Locate the cell with the specified text and output its [x, y] center coordinate. 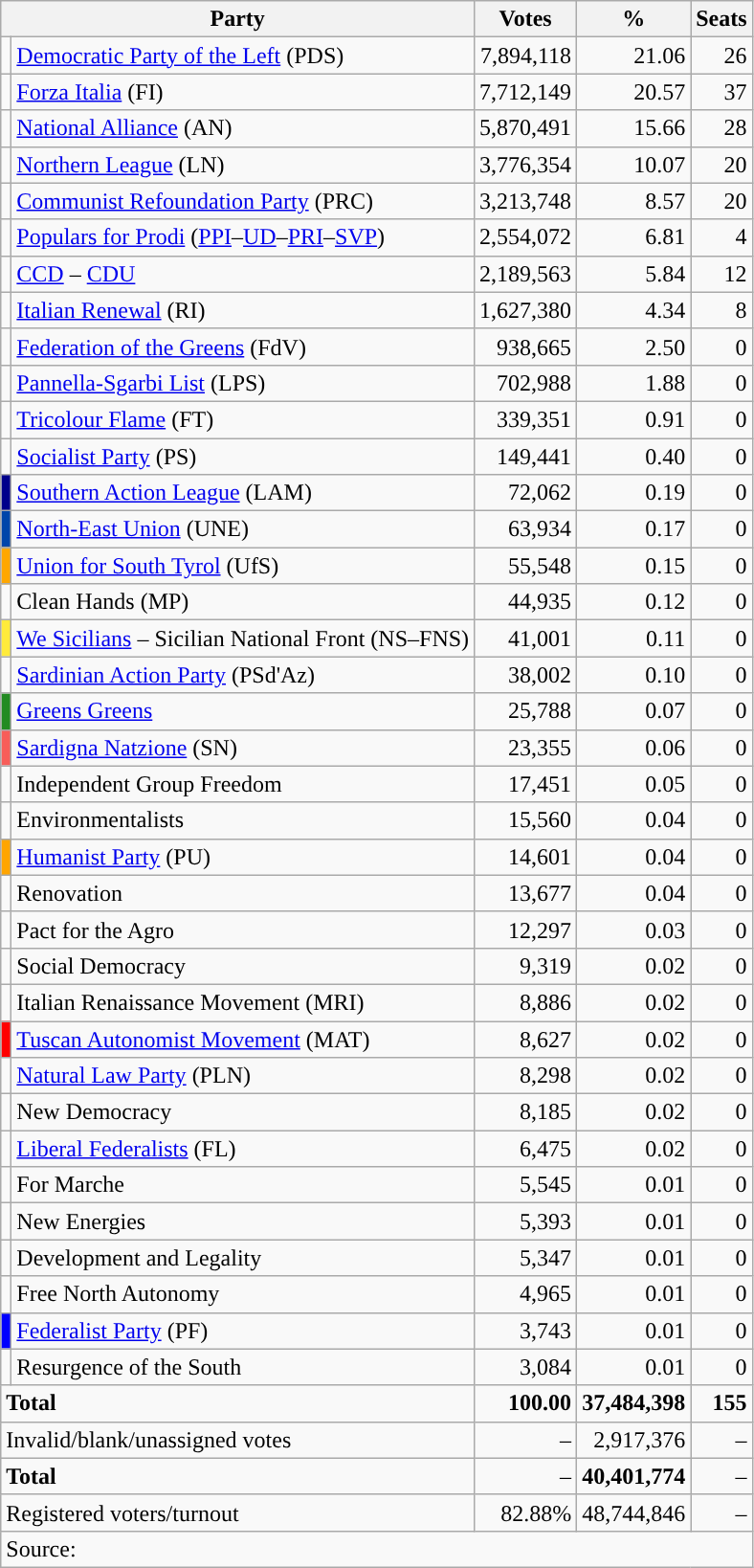
Free North Autonomy [243, 1294]
1,627,380 [526, 310]
0.40 [633, 457]
National Alliance (AN) [243, 128]
14,601 [526, 857]
2,189,563 [526, 274]
2,554,072 [526, 237]
4.34 [633, 310]
63,934 [526, 529]
9,319 [526, 966]
5.84 [633, 274]
48,744,846 [633, 1512]
26 [721, 56]
For Marche [243, 1185]
5,347 [526, 1258]
3,776,354 [526, 165]
10.07 [633, 165]
7,712,149 [526, 92]
Environmentalists [243, 820]
Seats [721, 19]
3,213,748 [526, 201]
15,560 [526, 820]
Italian Renewal (RI) [243, 310]
13,677 [526, 893]
Tuscan Autonomist Movement (MAT) [243, 1039]
% [633, 19]
8,886 [526, 1002]
Natural Law Party (PLN) [243, 1076]
0.03 [633, 930]
17,451 [526, 784]
0.17 [633, 529]
Sardigna Natzione (SN) [243, 748]
Party [237, 19]
0.06 [633, 748]
8,185 [526, 1112]
0.15 [633, 566]
Federalist Party (PF) [243, 1331]
0.12 [633, 602]
21.06 [633, 56]
40,401,774 [633, 1476]
3,084 [526, 1367]
37 [721, 92]
12,297 [526, 930]
155 [721, 1403]
Communist Refoundation Party (PRC) [243, 201]
23,355 [526, 748]
Resurgence of the South [243, 1367]
Federation of the Greens (FdV) [243, 347]
8,627 [526, 1039]
New Democracy [243, 1112]
Southern Action League (LAM) [243, 493]
100.00 [526, 1403]
North-East Union (UNE) [243, 529]
5,393 [526, 1221]
0.10 [633, 675]
12 [721, 274]
5,870,491 [526, 128]
Populars for Prodi (PPI–UD–PRI–SVP) [243, 237]
Liberal Federalists (FL) [243, 1149]
Union for South Tyrol (UfS) [243, 566]
6.81 [633, 237]
15.66 [633, 128]
72,062 [526, 493]
38,002 [526, 675]
702,988 [526, 383]
1.88 [633, 383]
Social Democracy [243, 966]
We Sicilians – Sicilian National Front (NS–FNS) [243, 638]
0.19 [633, 493]
25,788 [526, 711]
2.50 [633, 347]
4 [721, 237]
7,894,118 [526, 56]
Source: [377, 1549]
Sardinian Action Party (PSd'Az) [243, 675]
Invalid/blank/unassigned votes [237, 1440]
2,917,376 [633, 1440]
Registered voters/turnout [237, 1512]
41,001 [526, 638]
Development and Legality [243, 1258]
82.88% [526, 1512]
Pact for the Agro [243, 930]
339,351 [526, 419]
0.91 [633, 419]
Independent Group Freedom [243, 784]
6,475 [526, 1149]
938,665 [526, 347]
Tricolour Flame (FT) [243, 419]
Clean Hands (MP) [243, 602]
Northern League (LN) [243, 165]
28 [721, 128]
Votes [526, 19]
CCD – CDU [243, 274]
Democratic Party of the Left (PDS) [243, 56]
0.07 [633, 711]
Forza Italia (FI) [243, 92]
44,935 [526, 602]
149,441 [526, 457]
5,545 [526, 1185]
Pannella-Sgarbi List (LPS) [243, 383]
Humanist Party (PU) [243, 857]
8,298 [526, 1076]
8.57 [633, 201]
20.57 [633, 92]
0.05 [633, 784]
8 [721, 310]
Greens Greens [243, 711]
3,743 [526, 1331]
New Energies [243, 1221]
Socialist Party (PS) [243, 457]
0.11 [633, 638]
55,548 [526, 566]
37,484,398 [633, 1403]
Italian Renaissance Movement (MRI) [243, 1002]
4,965 [526, 1294]
Renovation [243, 893]
